Provide the (x, y) coordinate of the cell's center where the given text is located.  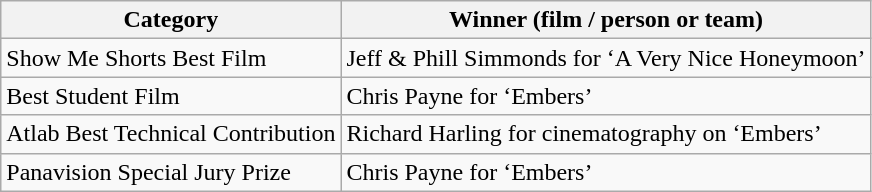
Show Me Shorts Best Film (171, 58)
Winner (film / person or team) (606, 20)
Jeff & Phill Simmonds for ‘A Very Nice Honeymoon’ (606, 58)
Category (171, 20)
Richard Harling for cinematography on ‘Embers’ (606, 134)
Atlab Best Technical Contribution (171, 134)
Panavision Special Jury Prize (171, 172)
Best Student Film (171, 96)
